Determine the [x, y] coordinate at the center of the cell enclosing the given text.  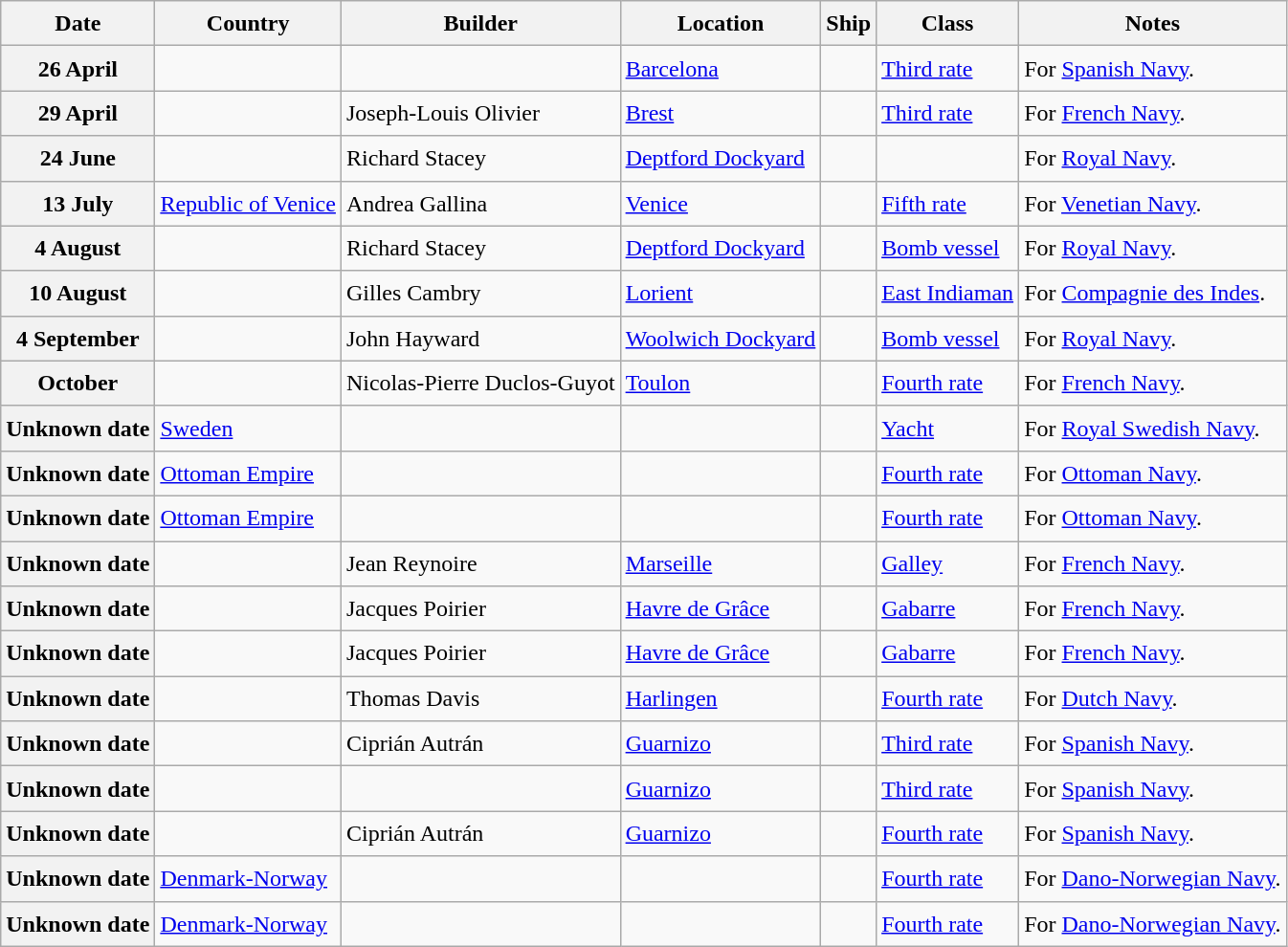
John Hayward [480, 339]
Gilles Cambry [480, 293]
Brest [721, 113]
Andrea Gallina [480, 203]
4 September [78, 339]
13 July [78, 203]
Harlingen [721, 698]
Country [249, 23]
Venice [721, 203]
Yacht [947, 429]
Woolwich Dockyard [721, 339]
Notes [1152, 23]
10 August [78, 293]
Marseille [721, 564]
24 June [78, 159]
October [78, 383]
Republic of Venice [249, 203]
Fifth rate [947, 203]
Ship [849, 23]
For Royal Swedish Navy. [1152, 429]
For Compagnie des Indes. [1152, 293]
Lorient [721, 293]
Barcelona [721, 69]
For Venetian Navy. [1152, 203]
Galley [947, 564]
Nicolas-Pierre Duclos-Guyot [480, 383]
4 August [78, 249]
Thomas Davis [480, 698]
26 April [78, 69]
For Dutch Navy. [1152, 698]
Date [78, 23]
Sweden [249, 429]
Location [721, 23]
Builder [480, 23]
East Indiaman [947, 293]
29 April [78, 113]
Joseph-Louis Olivier [480, 113]
Jean Reynoire [480, 564]
Toulon [721, 383]
Class [947, 23]
